Scan for the cell matching the given text and deliver its [x, y] coordinate at center. 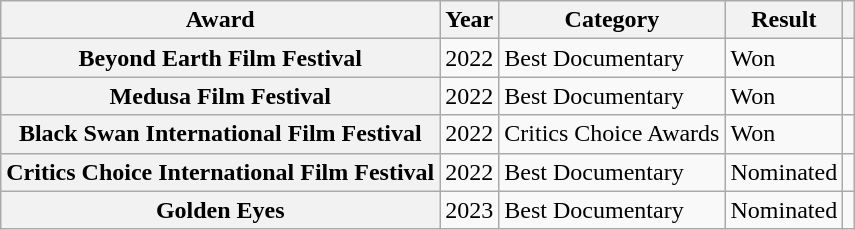
Year [470, 20]
Critics Choice International Film Festival [220, 172]
Medusa Film Festival [220, 96]
2023 [470, 210]
Award [220, 20]
Beyond Earth Film Festival [220, 58]
Critics Choice Awards [612, 134]
Result [784, 20]
Category [612, 20]
Black Swan International Film Festival [220, 134]
Golden Eyes [220, 210]
